Capture the cell that displays the provided text and extract its [x, y] central coordinate. 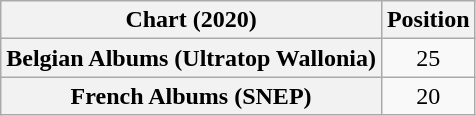
French Albums (SNEP) [192, 96]
Position [428, 20]
Belgian Albums (Ultratop Wallonia) [192, 58]
25 [428, 58]
Chart (2020) [192, 20]
20 [428, 96]
